Extract the [X, Y] coordinate from the center of the cell holding the provided text.  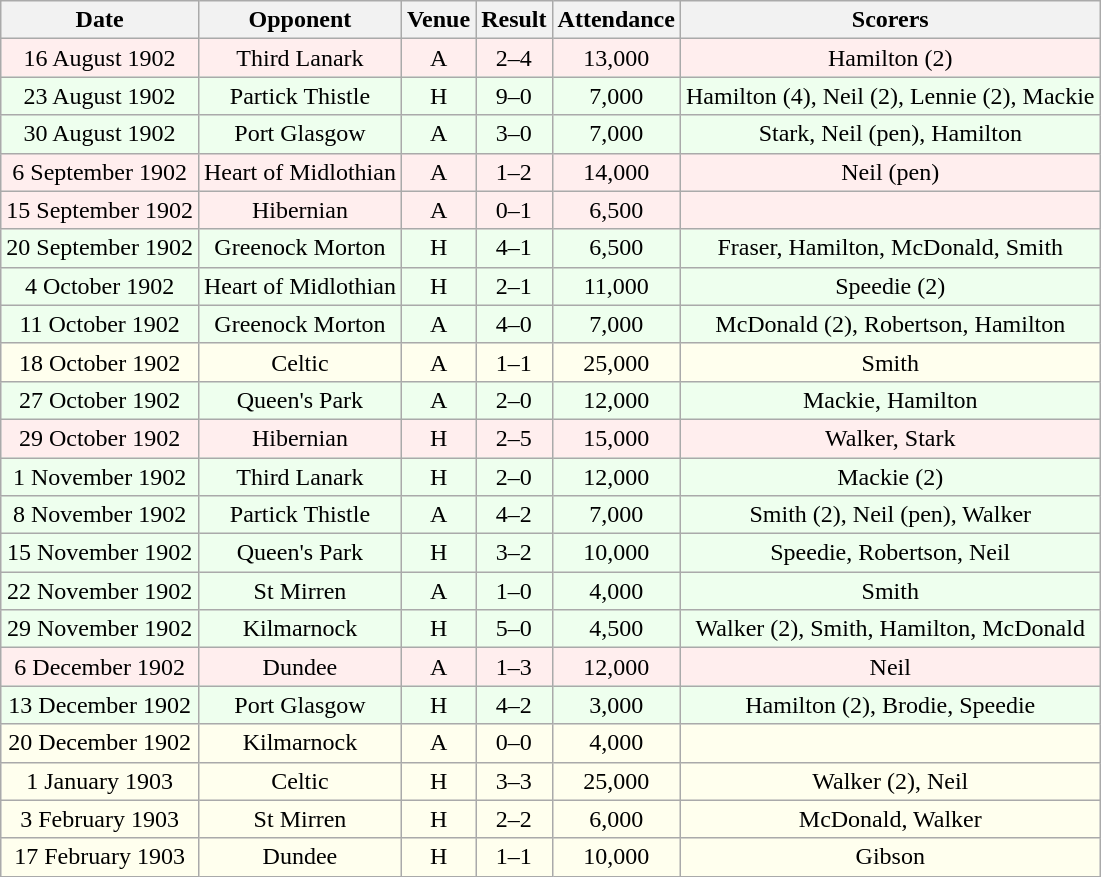
1 January 1903 [100, 781]
15 September 1902 [100, 210]
3,000 [616, 705]
29 November 1902 [100, 629]
McDonald (2), Robertson, Hamilton [890, 324]
15 November 1902 [100, 553]
16 August 1902 [100, 58]
22 November 1902 [100, 591]
27 October 1902 [100, 400]
9–0 [514, 96]
Gibson [890, 857]
13 December 1902 [100, 705]
20 September 1902 [100, 248]
8 November 1902 [100, 515]
4–1 [514, 248]
Speedie, Robertson, Neil [890, 553]
Mackie, Hamilton [890, 400]
Hamilton (2) [890, 58]
0–0 [514, 743]
6,000 [616, 819]
2–4 [514, 58]
3–3 [514, 781]
30 August 1902 [100, 134]
Walker (2), Neil [890, 781]
Neil [890, 667]
Result [514, 20]
2–2 [514, 819]
Scorers [890, 20]
Neil (pen) [890, 172]
14,000 [616, 172]
Opponent [300, 20]
Date [100, 20]
Fraser, Hamilton, McDonald, Smith [890, 248]
20 December 1902 [100, 743]
Attendance [616, 20]
4 October 1902 [100, 286]
Speedie (2) [890, 286]
1 November 1902 [100, 477]
Hamilton (4), Neil (2), Lennie (2), Mackie [890, 96]
Stark, Neil (pen), Hamilton [890, 134]
1–0 [514, 591]
Walker (2), Smith, Hamilton, McDonald [890, 629]
4–0 [514, 324]
29 October 1902 [100, 438]
23 August 1902 [100, 96]
0–1 [514, 210]
17 February 1903 [100, 857]
3–2 [514, 553]
13,000 [616, 58]
2–5 [514, 438]
2–1 [514, 286]
3 February 1903 [100, 819]
Venue [438, 20]
Hamilton (2), Brodie, Speedie [890, 705]
6 December 1902 [100, 667]
1–2 [514, 172]
McDonald, Walker [890, 819]
11 October 1902 [100, 324]
15,000 [616, 438]
1–3 [514, 667]
Mackie (2) [890, 477]
Smith (2), Neil (pen), Walker [890, 515]
Walker, Stark [890, 438]
3–0 [514, 134]
5–0 [514, 629]
6 September 1902 [100, 172]
11,000 [616, 286]
4,500 [616, 629]
18 October 1902 [100, 362]
